Locate the cell with the specified text and output its (x, y) center coordinate. 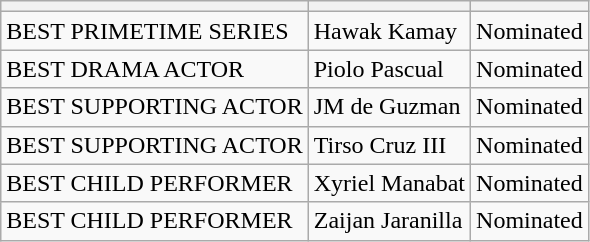
JM de Guzman (389, 107)
Hawak Kamay (389, 31)
Zaijan Jaranilla (389, 221)
Xyriel Manabat (389, 183)
BEST DRAMA ACTOR (154, 69)
BEST PRIMETIME SERIES (154, 31)
Tirso Cruz III (389, 145)
Piolo Pascual (389, 69)
